Detect which cell encompasses the target text, then output its (x, y) center coordinate. 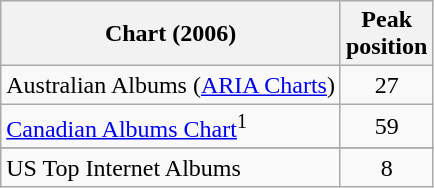
8 (386, 167)
Chart (2006) (171, 34)
27 (386, 85)
59 (386, 126)
Canadian Albums Chart1 (171, 126)
Peakposition (386, 34)
Australian Albums (ARIA Charts) (171, 85)
US Top Internet Albums (171, 167)
